Search for the cell housing the specified text and yield its (X, Y) center coordinate. 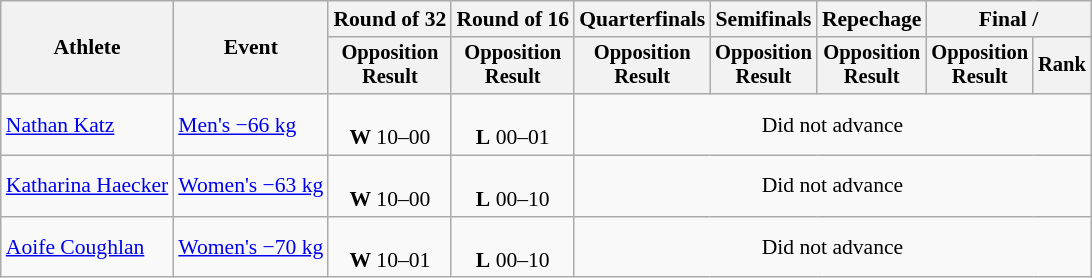
Round of 32 (390, 19)
Women's −63 kg (250, 186)
L 00–01 (512, 124)
Aoife Coughlan (88, 248)
Katharina Haecker (88, 186)
Rank (1062, 66)
Athlete (88, 48)
Men's −66 kg (250, 124)
Nathan Katz (88, 124)
Quarterfinals (642, 19)
Round of 16 (512, 19)
Final / (1008, 19)
Repechage (872, 19)
W 10–01 (390, 248)
Semifinals (764, 19)
Event (250, 48)
Women's −70 kg (250, 248)
